Extract the [X, Y] coordinate from the center of the cell holding the provided text.  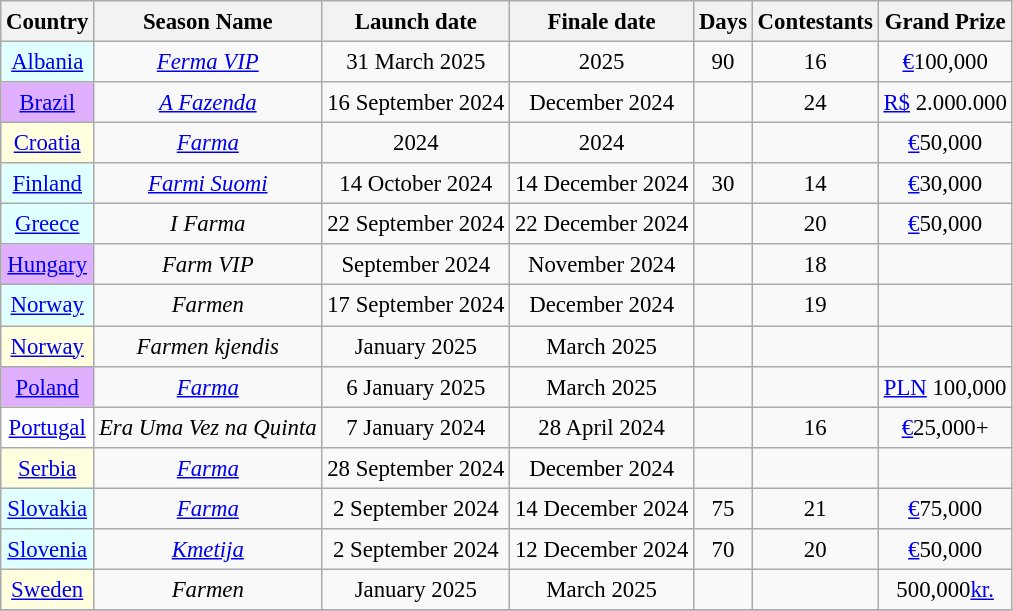
€30,000 [945, 184]
Portugal [48, 428]
Poland [48, 386]
21 [815, 508]
Launch date [416, 22]
Slovakia [48, 508]
31 March 2025 [416, 62]
Albania [48, 62]
Hungary [48, 264]
November 2024 [602, 264]
Kmetija [208, 550]
500,000kr. [945, 590]
6 January 2025 [416, 386]
2025 [602, 62]
Country [48, 22]
Farm VIP [208, 264]
Finale date [602, 22]
R$ 2.000.000 [945, 102]
17 September 2024 [416, 306]
Greece [48, 224]
90 [724, 62]
18 [815, 264]
70 [724, 550]
Brazil [48, 102]
12 December 2024 [602, 550]
€75,000 [945, 508]
Serbia [48, 468]
Era Uma Vez na Quinta [208, 428]
7 January 2024 [416, 428]
Contestants [815, 22]
€100,000 [945, 62]
September 2024 [416, 264]
A Fazenda [208, 102]
16 September 2024 [416, 102]
30 [724, 184]
I Farma [208, 224]
19 [815, 306]
Finland [48, 184]
22 December 2024 [602, 224]
28 April 2024 [602, 428]
24 [815, 102]
Season Name [208, 22]
Grand Prize [945, 22]
€25,000+ [945, 428]
Croatia [48, 144]
14 [815, 184]
75 [724, 508]
PLN 100,000 [945, 386]
Days [724, 22]
14 October 2024 [416, 184]
Farmi Suomi [208, 184]
22 September 2024 [416, 224]
28 September 2024 [416, 468]
Farmen kjendis [208, 346]
Slovenia [48, 550]
Sweden [48, 590]
Ferma VIP [208, 62]
